Identify which cell holds the provided text, then report its (x, y) central coordinate. 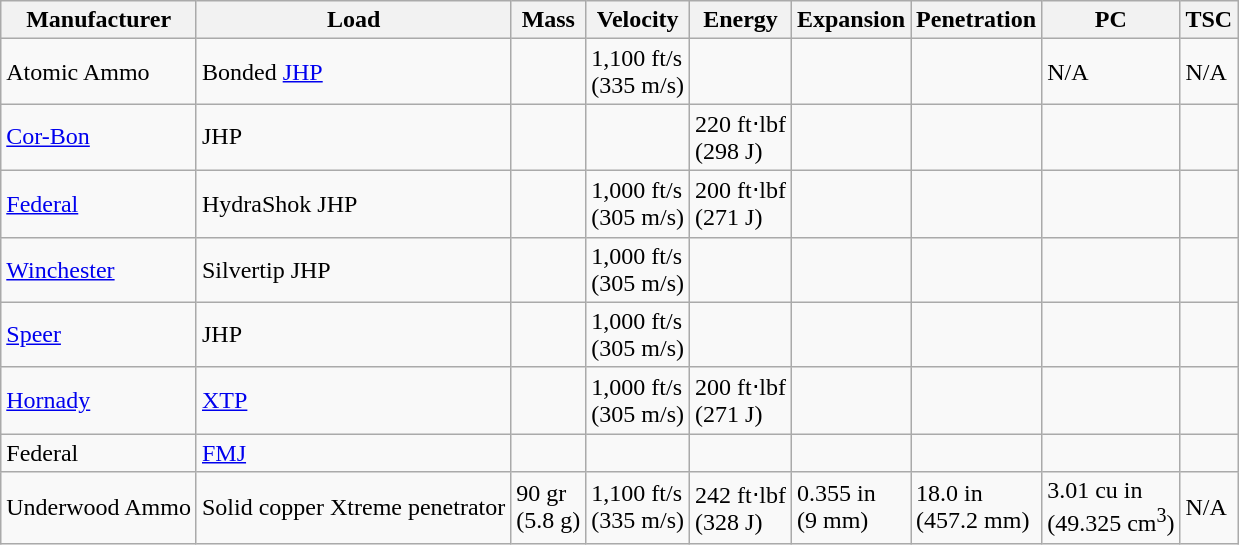
XTP (353, 400)
Manufacturer (99, 20)
Mass (548, 20)
220 ft⋅lbf(298 J) (741, 138)
90 gr(5.8 g) (548, 508)
Expansion (850, 20)
Silvertip JHP (353, 270)
PC (1111, 20)
HydraShok JHP (353, 204)
FMJ (353, 453)
242 ft⋅lbf(328 J) (741, 508)
Hornady (99, 400)
Solid copper Xtreme penetrator (353, 508)
Energy (741, 20)
Atomic Ammo (99, 72)
Velocity (638, 20)
Cor-Bon (99, 138)
18.0 in(457.2 mm) (976, 508)
3.01 cu in(49.325 cm3) (1111, 508)
Speer (99, 334)
Load (353, 20)
TSC (1209, 20)
Winchester (99, 270)
Penetration (976, 20)
Bonded JHP (353, 72)
0.355 in(9 mm) (850, 508)
Underwood Ammo (99, 508)
